Search for the cell housing the specified text and yield its (x, y) center coordinate. 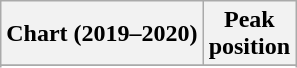
Peakposition (249, 34)
Chart (2019–2020) (102, 34)
